Scan for the cell matching the given text and deliver its (X, Y) coordinate at center. 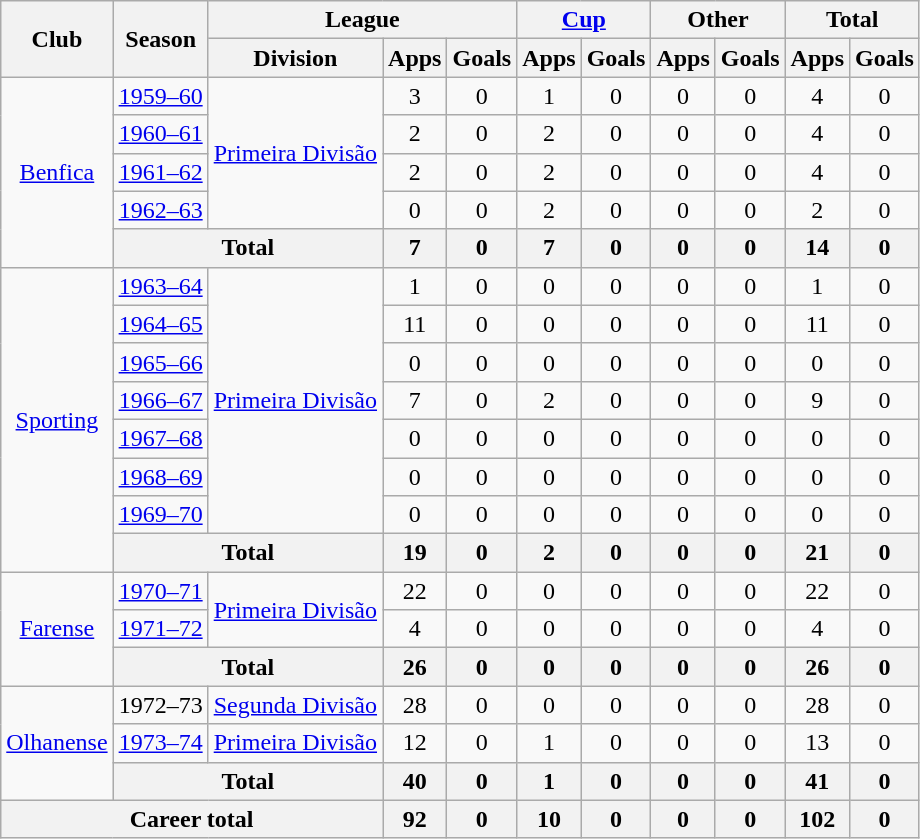
Olhanense (57, 743)
19 (415, 553)
1971–72 (160, 629)
League (362, 20)
Sporting (57, 419)
1960–61 (160, 134)
1968–69 (160, 477)
1967–68 (160, 438)
3 (415, 96)
1972–73 (160, 705)
Career total (192, 819)
102 (817, 819)
1964–65 (160, 324)
Benfica (57, 172)
14 (817, 248)
Club (57, 39)
13 (817, 743)
1961–62 (160, 172)
12 (415, 743)
1963–64 (160, 286)
1959–60 (160, 96)
Division (295, 58)
Other (718, 20)
21 (817, 553)
1969–70 (160, 515)
1962–63 (160, 210)
Farense (57, 629)
1973–74 (160, 743)
92 (415, 819)
1965–66 (160, 362)
Segunda Divisão (295, 705)
1970–71 (160, 591)
9 (817, 400)
Cup (584, 20)
Season (160, 39)
40 (415, 781)
41 (817, 781)
1966–67 (160, 400)
10 (549, 819)
